For the text-containing cell, return its midpoint in [x, y] coordinate format. 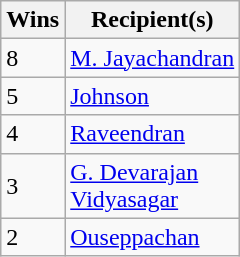
Ouseppachan [152, 237]
G. DevarajanVidyasagar [152, 186]
4 [33, 134]
5 [33, 96]
M. Jayachandran [152, 58]
Recipient(s) [152, 20]
Raveendran [152, 134]
8 [33, 58]
2 [33, 237]
3 [33, 186]
Johnson [152, 96]
Wins [33, 20]
